Capture the cell that displays the provided text and extract its [x, y] central coordinate. 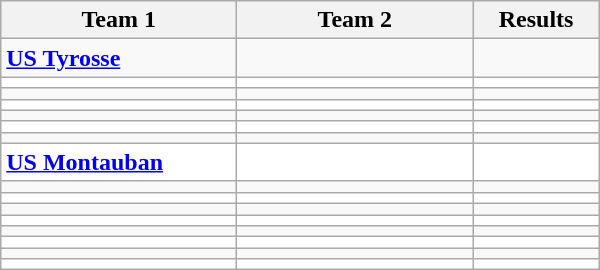
Team 1 [119, 20]
Results [536, 20]
US Montauban [119, 162]
US Tyrosse [119, 58]
Team 2 [355, 20]
